Extract the (X, Y) coordinate from the center of the cell holding the provided text.  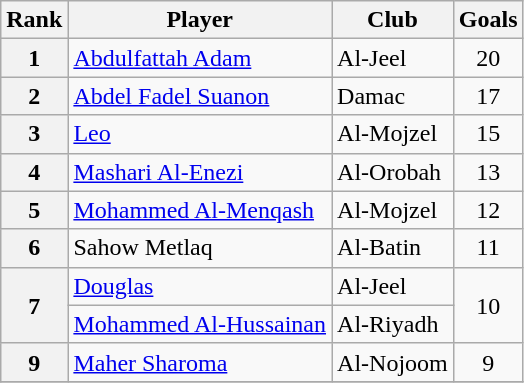
Al-Orobah (393, 172)
1 (34, 58)
Mohammed Al-Hussainan (200, 324)
Rank (34, 20)
2 (34, 96)
15 (488, 134)
7 (34, 305)
Abdulfattah Adam (200, 58)
20 (488, 58)
Al-Batin (393, 248)
5 (34, 210)
3 (34, 134)
Douglas (200, 286)
11 (488, 248)
4 (34, 172)
Player (200, 20)
Al-Nojoom (393, 362)
Leo (200, 134)
Al-Riyadh (393, 324)
Mohammed Al-Menqash (200, 210)
Damac (393, 96)
Goals (488, 20)
Club (393, 20)
10 (488, 305)
13 (488, 172)
6 (34, 248)
Mashari Al-Enezi (200, 172)
Abdel Fadel Suanon (200, 96)
12 (488, 210)
Sahow Metlaq (200, 248)
Maher Sharoma (200, 362)
17 (488, 96)
